Search for the cell housing the specified text and yield its [x, y] center coordinate. 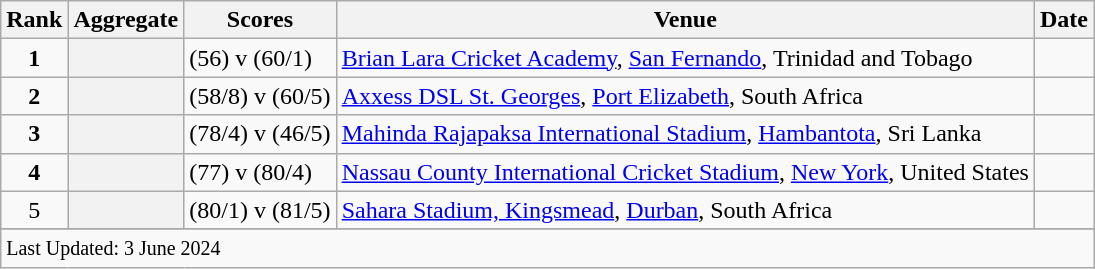
Nassau County International Cricket Stadium, New York, United States [685, 172]
Brian Lara Cricket Academy, San Fernando, Trinidad and Tobago [685, 58]
2 [34, 96]
4 [34, 172]
Sahara Stadium, Kingsmead, Durban, South Africa [685, 210]
5 [34, 210]
(56) v (60/1) [260, 58]
1 [34, 58]
Scores [260, 20]
Last Updated: 3 June 2024 [548, 248]
(58/8) v (60/5) [260, 96]
(77) v (80/4) [260, 172]
(78/4) v (46/5) [260, 134]
Date [1064, 20]
(80/1) v (81/5) [260, 210]
3 [34, 134]
Venue [685, 20]
Rank [34, 20]
Aggregate [126, 20]
Mahinda Rajapaksa International Stadium, Hambantota, Sri Lanka [685, 134]
Axxess DSL St. Georges, Port Elizabeth, South Africa [685, 96]
